For the text-containing cell, return its midpoint in [X, Y] coordinate format. 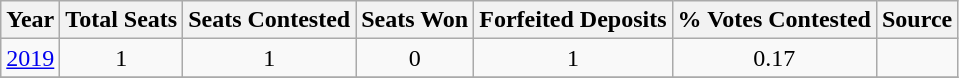
% Votes Contested [774, 20]
Source [916, 20]
Seats Contested [270, 20]
Seats Won [415, 20]
Forfeited Deposits [573, 20]
2019 [30, 58]
0 [415, 58]
Total Seats [122, 20]
Year [30, 20]
0.17 [774, 58]
